From the cell containing the given text, extract its center point as [x, y] coordinate. 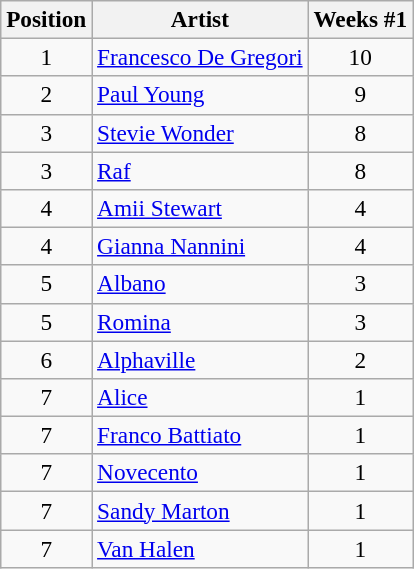
Romina [200, 322]
Francesco De Gregori [200, 57]
Alice [200, 397]
Albano [200, 284]
Van Halen [200, 548]
10 [360, 57]
Amii Stewart [200, 208]
Artist [200, 19]
Weeks #1 [360, 19]
6 [46, 359]
Alphaville [200, 359]
Position [46, 19]
Novecento [200, 473]
Stevie Wonder [200, 133]
Sandy Marton [200, 510]
Gianna Nannini [200, 246]
9 [360, 95]
Paul Young [200, 95]
Raf [200, 170]
Franco Battiato [200, 435]
